Extract the (X, Y) coordinate from the center of the cell holding the provided text.  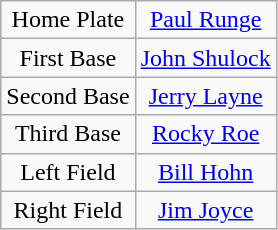
Third Base (68, 134)
Jim Joyce (206, 210)
John Shulock (206, 58)
Second Base (68, 96)
Bill Hohn (206, 172)
First Base (68, 58)
Paul Runge (206, 20)
Home Plate (68, 20)
Rocky Roe (206, 134)
Right Field (68, 210)
Jerry Layne (206, 96)
Left Field (68, 172)
